Locate the cell with the specified text and output its [X, Y] center coordinate. 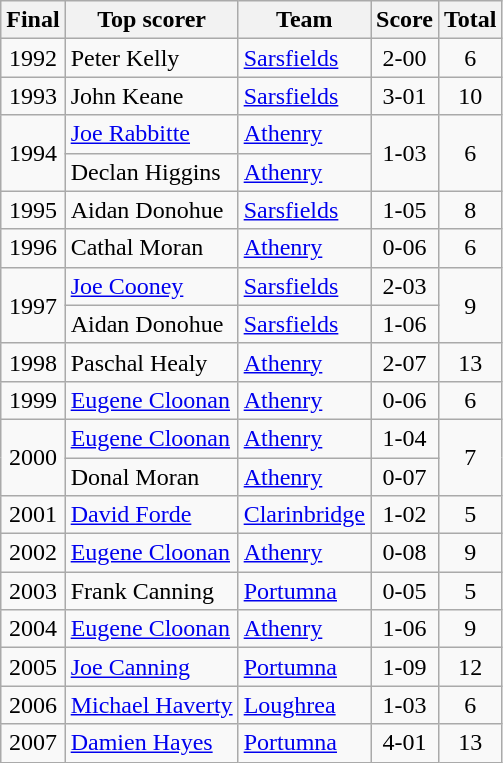
1998 [33, 362]
2007 [33, 743]
8 [470, 210]
2006 [33, 705]
Score [405, 20]
0-08 [405, 553]
7 [470, 457]
3-01 [405, 96]
Total [470, 20]
Top scorer [152, 20]
2003 [33, 591]
Joe Cooney [152, 286]
10 [470, 96]
Team [304, 20]
John Keane [152, 96]
Joe Canning [152, 667]
1999 [33, 400]
1996 [33, 248]
David Forde [152, 515]
Peter Kelly [152, 58]
1995 [33, 210]
1-09 [405, 667]
1-02 [405, 515]
1992 [33, 58]
Loughrea [304, 705]
2004 [33, 629]
Declan Higgins [152, 172]
4-01 [405, 743]
Donal Moran [152, 477]
Joe Rabbitte [152, 134]
0-05 [405, 591]
2-03 [405, 286]
1-04 [405, 438]
Cathal Moran [152, 248]
2-00 [405, 58]
Michael Haverty [152, 705]
2-07 [405, 362]
1997 [33, 305]
1994 [33, 153]
2002 [33, 553]
Clarinbridge [304, 515]
12 [470, 667]
2001 [33, 515]
1-05 [405, 210]
2005 [33, 667]
Damien Hayes [152, 743]
2000 [33, 457]
1993 [33, 96]
Final [33, 20]
Frank Canning [152, 591]
0-07 [405, 477]
Paschal Healy [152, 362]
